For the text-containing cell, return its midpoint in (X, Y) coordinate format. 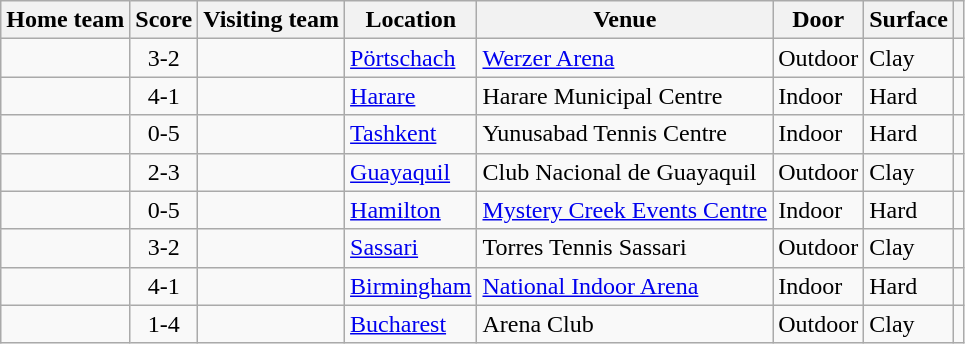
Door (818, 20)
Yunusabad Tennis Centre (625, 134)
Surface (909, 20)
2-3 (164, 172)
Guayaquil (411, 172)
Hamilton (411, 210)
National Indoor Arena (625, 286)
Sassari (411, 248)
Harare (411, 96)
Mystery Creek Events Centre (625, 210)
Harare Municipal Centre (625, 96)
Birmingham (411, 286)
Torres Tennis Sassari (625, 248)
Arena Club (625, 324)
Bucharest (411, 324)
Visiting team (272, 20)
Pörtschach (411, 58)
Venue (625, 20)
Club Nacional de Guayaquil (625, 172)
1-4 (164, 324)
Tashkent (411, 134)
Home team (66, 20)
Location (411, 20)
Score (164, 20)
Werzer Arena (625, 58)
